Find where the given text appears and provide that cell's center as [x, y] coordinate. 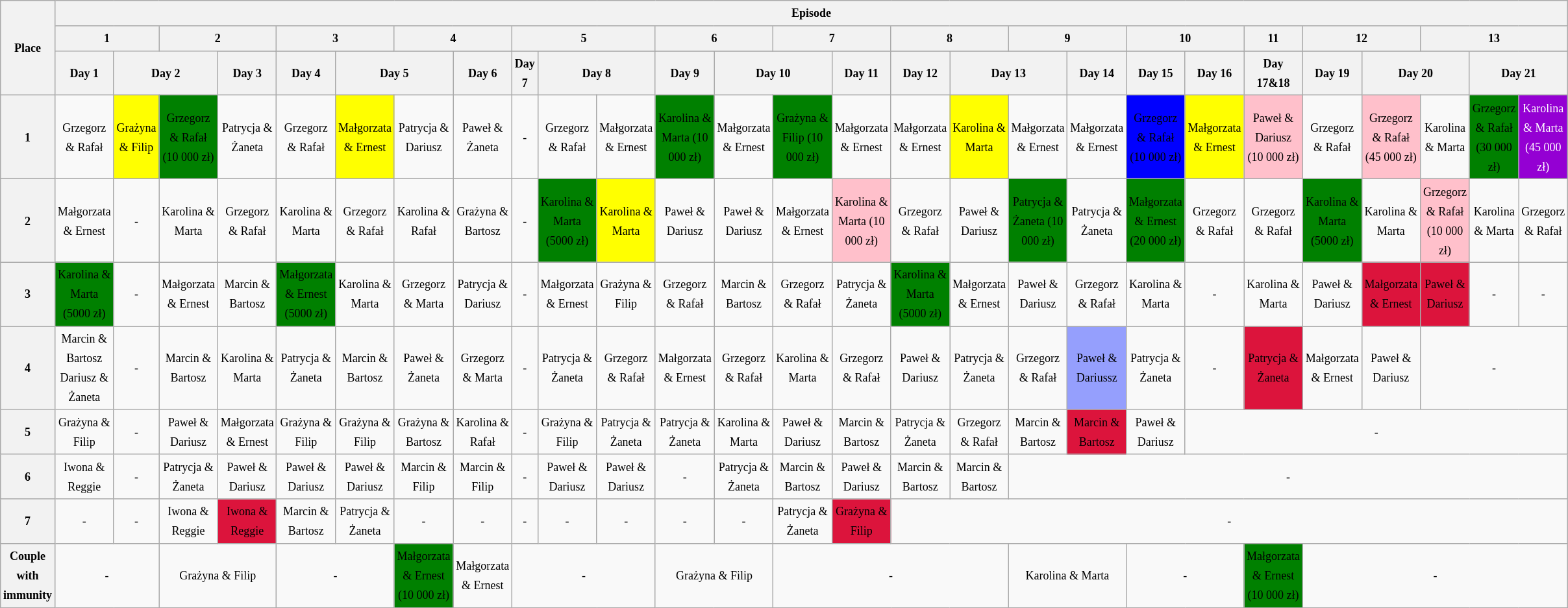
Paweł & Dariusz (10 000 zł) [1274, 138]
Day 8 [596, 73]
Day 20 [1415, 73]
Grzegorz & Rafał (30 000 zł) [1494, 138]
Day 12 [921, 73]
Day 15 [1156, 73]
Day 16 [1214, 73]
12 [1361, 38]
Grażyna & Filip (10 000 zł) [803, 138]
Place [28, 48]
Day 14 [1097, 73]
Day 3 [247, 73]
Małgorzata & Ernest (5000 zł) [306, 295]
Grzegorz & Rafał (45 000 zł) [1391, 138]
8 [949, 38]
Episode [811, 13]
13 [1495, 38]
Day 4 [306, 73]
Day 21 [1518, 73]
Małgorzata & Ernest (20 000 zł) [1156, 221]
Couple with immunity [28, 575]
Day 10 [773, 73]
Day 13 [1009, 73]
Day 6 [483, 73]
Day 11 [861, 73]
Day 1 [84, 73]
10 [1186, 38]
9 [1067, 38]
Patrycja & Żaneta (10 000 zł) [1038, 221]
11 [1274, 38]
Day 9 [684, 73]
Paweł & Dariussz [1097, 369]
Day 17&18 [1274, 73]
Day 7 [525, 73]
Day 19 [1332, 73]
Marcin & Bartosz Dariusz & Żaneta [84, 369]
Karolina & Marta (45 000 zł) [1543, 138]
Day 5 [395, 73]
Day 2 [166, 73]
